Determine the [X, Y] coordinate at the center of the cell enclosing the given text.  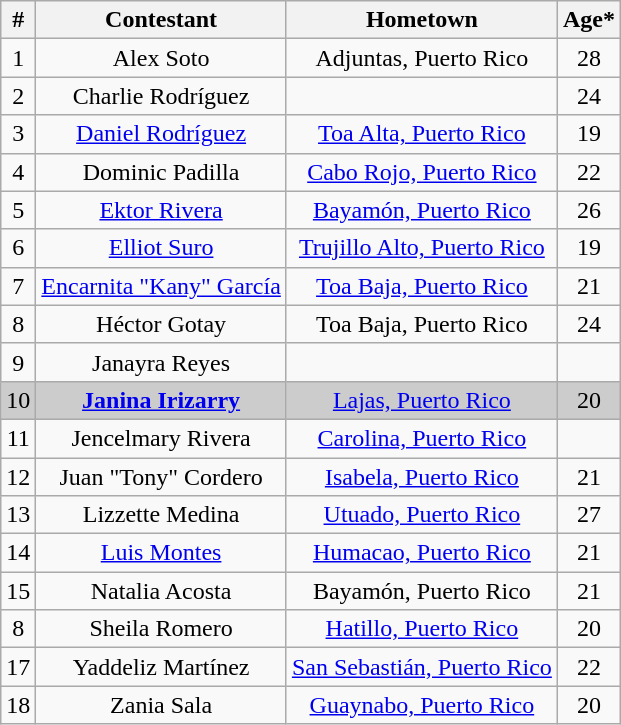
28 [588, 58]
18 [18, 705]
7 [18, 286]
# [18, 20]
Elliot Suro [162, 248]
Ektor Rivera [162, 210]
Janina Irizarry [162, 400]
Contestant [162, 20]
14 [18, 553]
12 [18, 477]
Lizzette Medina [162, 515]
Toa Alta, Puerto Rico [422, 134]
11 [18, 438]
Luis Montes [162, 553]
Zania Sala [162, 705]
27 [588, 515]
26 [588, 210]
Héctor Gotay [162, 324]
Adjuntas, Puerto Rico [422, 58]
Hatillo, Puerto Rico [422, 629]
Carolina, Puerto Rico [422, 438]
Age* [588, 20]
Charlie Rodríguez [162, 96]
17 [18, 667]
2 [18, 96]
Alex Soto [162, 58]
15 [18, 591]
Dominic Padilla [162, 172]
Yaddeliz Martínez [162, 667]
San Sebastián, Puerto Rico [422, 667]
Guaynabo, Puerto Rico [422, 705]
4 [18, 172]
Natalia Acosta [162, 591]
6 [18, 248]
Encarnita "Kany" García [162, 286]
Lajas, Puerto Rico [422, 400]
Isabela, Puerto Rico [422, 477]
Jencelmary Rivera [162, 438]
1 [18, 58]
Trujillo Alto, Puerto Rico [422, 248]
Hometown [422, 20]
3 [18, 134]
Janayra Reyes [162, 362]
Utuado, Puerto Rico [422, 515]
Juan "Tony" Cordero [162, 477]
13 [18, 515]
9 [18, 362]
5 [18, 210]
Sheila Romero [162, 629]
Cabo Rojo, Puerto Rico [422, 172]
10 [18, 400]
Humacao, Puerto Rico [422, 553]
Daniel Rodríguez [162, 134]
